For the text-containing cell, return its midpoint in [x, y] coordinate format. 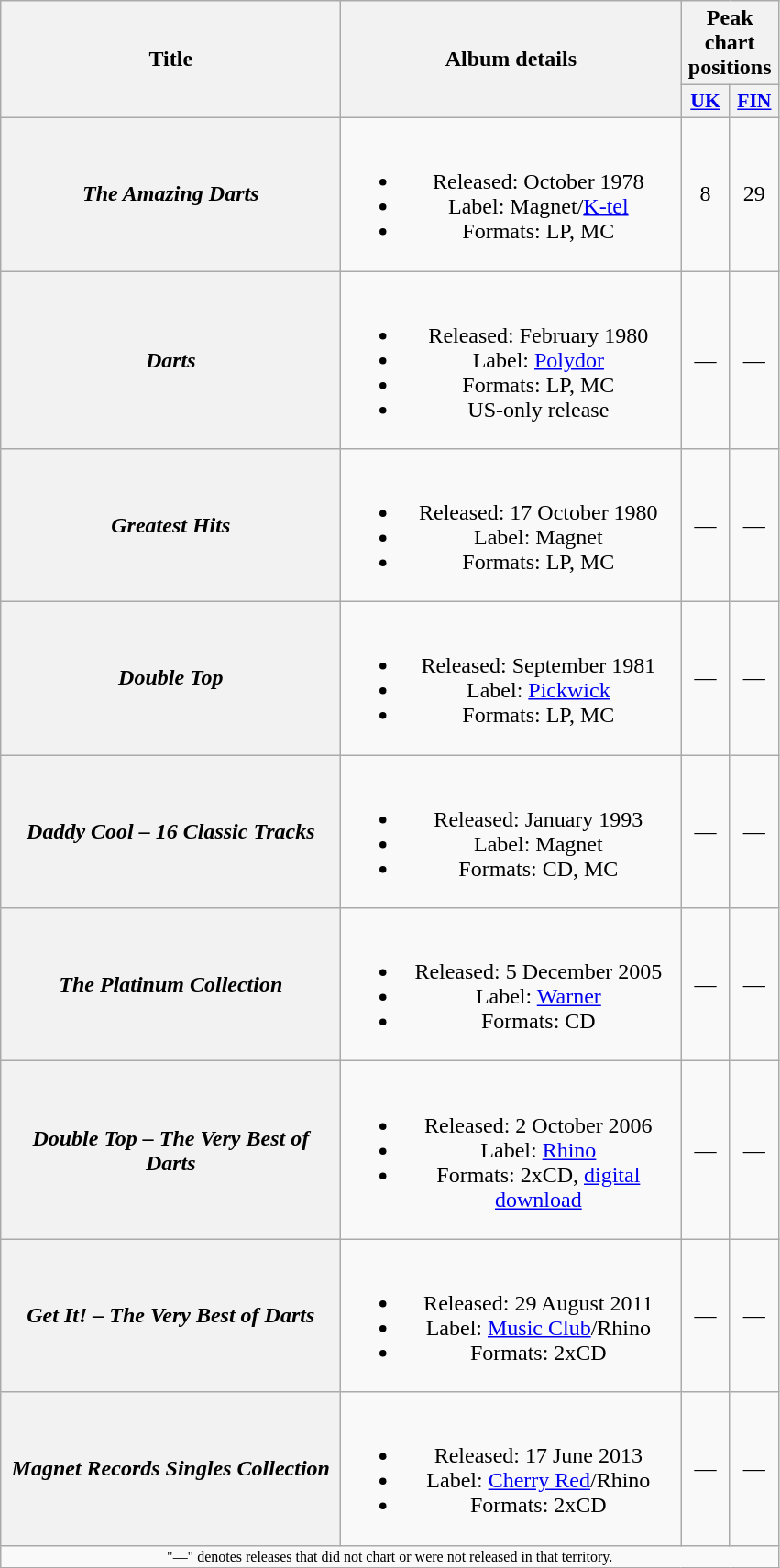
Double Top – The Very Best of Darts [170, 1150]
The Amazing Darts [170, 194]
Double Top [170, 678]
Get It! – The Very Best of Darts [170, 1316]
UK [706, 102]
8 [706, 194]
29 [753, 194]
Released: 17 October 1980Label: MagnetFormats: LP, MC [511, 526]
Released: 5 December 2005Label: WarnerFormats: CD [511, 984]
Title [170, 60]
Daddy Cool – 16 Classic Tracks [170, 832]
Greatest Hits [170, 526]
FIN [753, 102]
Darts [170, 360]
Album details [511, 60]
Released: 29 August 2011Label: Music Club/RhinoFormats: 2xCD [511, 1316]
Released: October 1978Label: Magnet/K-telFormats: LP, MC [511, 194]
Released: January 1993Label: MagnetFormats: CD, MC [511, 832]
Released: February 1980Label: PolydorFormats: LP, MCUS-only release [511, 360]
"—" denotes releases that did not chart or were not released in that territory. [390, 1556]
Magnet Records Singles Collection [170, 1468]
Released: 2 October 2006Label: RhinoFormats: 2xCD, digital download [511, 1150]
Released: September 1981Label: PickwickFormats: LP, MC [511, 678]
Peak chart positions [730, 43]
The Platinum Collection [170, 984]
Released: 17 June 2013Label: Cherry Red/RhinoFormats: 2xCD [511, 1468]
